Capture the cell that displays the provided text and extract its [X, Y] central coordinate. 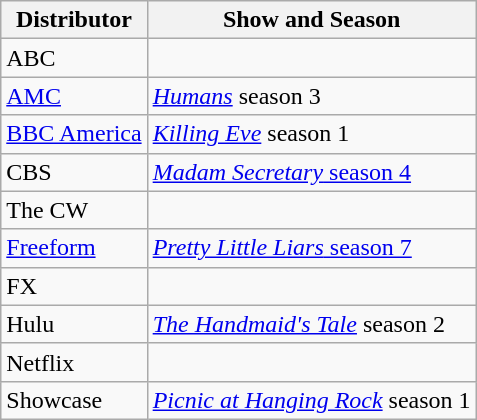
BBC America [74, 134]
Show and Season [312, 20]
Madam Secretary season 4 [312, 172]
Pretty Little Liars season 7 [312, 248]
Picnic at Hanging Rock season 1 [312, 400]
The CW [74, 210]
The Handmaid's Tale season 2 [312, 324]
Showcase [74, 400]
Distributor [74, 20]
Killing Eve season 1 [312, 134]
Hulu [74, 324]
CBS [74, 172]
Freeform [74, 248]
AMC [74, 96]
FX [74, 286]
Netflix [74, 362]
Humans season 3 [312, 96]
ABC [74, 58]
